For the text-containing cell, return its midpoint in [x, y] coordinate format. 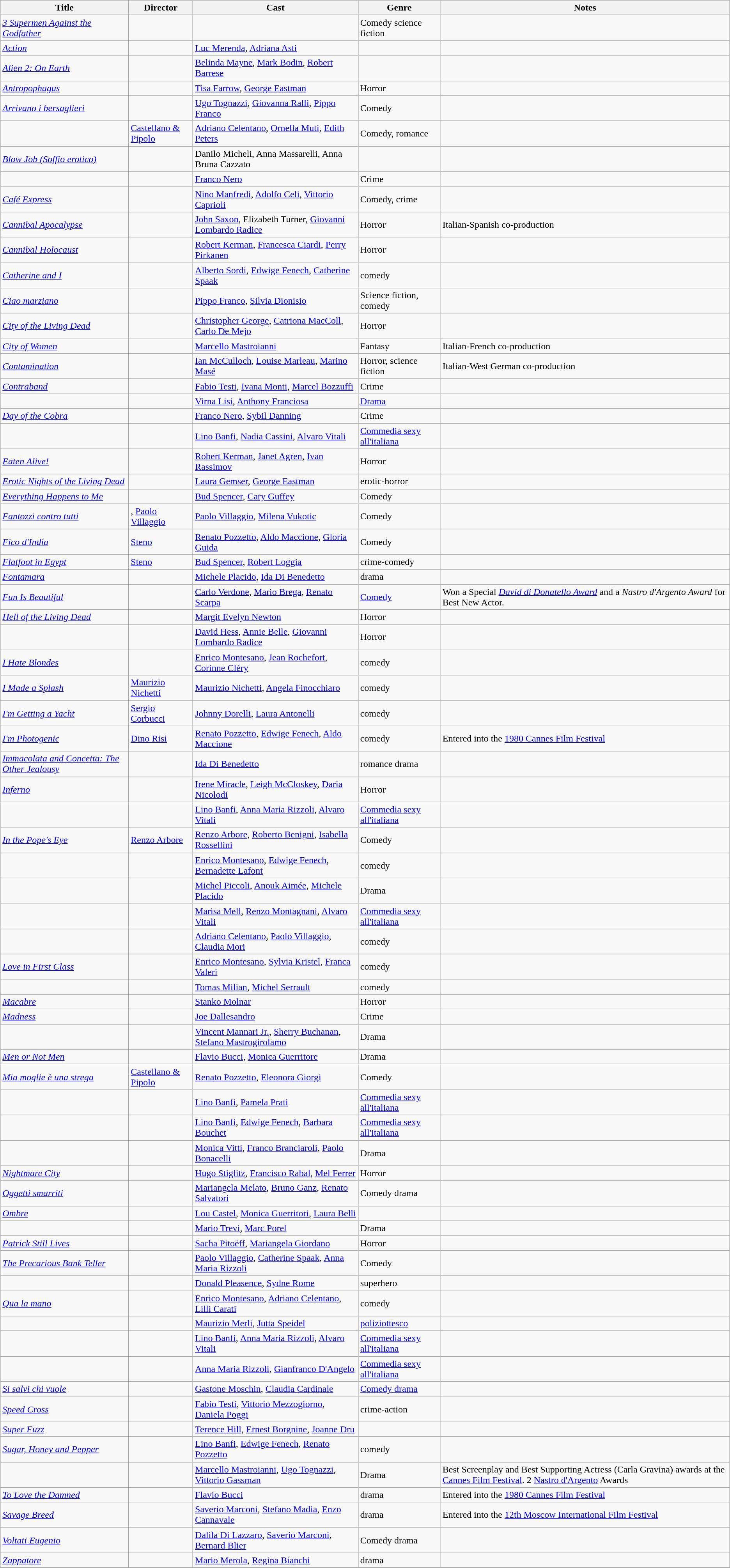
3 Supermen Against the Godfather [65, 28]
Contamination [65, 366]
Marisa Mell, Renzo Montagnani, Alvaro Vitali [276, 916]
Patrick Still Lives [65, 1243]
Hell of the Living Dead [65, 617]
City of Women [65, 346]
I'm Photogenic [65, 738]
Renato Pozzetto, Aldo Maccione, Gloria Guida [276, 542]
I Made a Splash [65, 688]
Margit Evelyn Newton [276, 617]
Mia moglie è una strega [65, 1077]
crime-comedy [399, 562]
Ciao marziano [65, 301]
Carlo Verdone, Mario Brega, Renato Scarpa [276, 596]
Cannibal Holocaust [65, 250]
Bud Spencer, Cary Guffey [276, 496]
Donald Pleasence, Sydne Rome [276, 1283]
Fabio Testi, Vittorio Mezzogiorno, Daniela Poggi [276, 1409]
Hugo Stiglitz, Francisco Rabal, Mel Ferrer [276, 1173]
Mariangela Melato, Bruno Ganz, Renato Salvatori [276, 1193]
Si salvi chi vuole [65, 1389]
Fico d'India [65, 542]
Alberto Sordi, Edwige Fenech, Catherine Spaak [276, 275]
Catherine and I [65, 275]
Fabio Testi, Ivana Monti, Marcel Bozzuffi [276, 386]
Bud Spencer, Robert Loggia [276, 562]
Laura Gemser, George Eastman [276, 481]
Won a Special David di Donatello Award and a Nastro d'Argento Award for Best New Actor. [585, 596]
Franco Nero, Sybil Danning [276, 416]
Lino Banfi, Edwige Fenech, Barbara Bouchet [276, 1127]
Best Screenplay and Best Supporting Actress (Carla Gravina) awards at the Cannes Film Festival. 2 Nastro d'Argento Awards [585, 1474]
Tomas Milian, Michel Serrault [276, 987]
Day of the Cobra [65, 416]
Robert Kerman, Janet Agren, Ivan Rassimov [276, 462]
Enrico Montesano, Adriano Celentano, Lilli Carati [276, 1303]
Maurizio Nichetti, Angela Finocchiaro [276, 688]
Italian-Spanish co-production [585, 225]
Flatfoot in Egypt [65, 562]
Virna Lisi, Anthony Franciosa [276, 401]
In the Pope's Eye [65, 840]
Sergio Corbucci [161, 713]
Ugo Tognazzi, Giovanna Ralli, Pippo Franco [276, 108]
Sacha Pitoëff, Mariangela Giordano [276, 1243]
Nino Manfredi, Adolfo Celi, Vittorio Caprioli [276, 199]
Comedy, romance [399, 133]
Action [65, 48]
Madness [65, 1017]
Michele Placido, Ida Di Benedetto [276, 577]
Sugar, Honey and Pepper [65, 1449]
Contraband [65, 386]
, Paolo Villaggio [161, 516]
crime-action [399, 1409]
superhero [399, 1283]
Comedy science fiction [399, 28]
Tisa Farrow, George Eastman [276, 88]
Christopher George, Catriona MacColl, Carlo De Mejo [276, 326]
Italian-French co-production [585, 346]
Enrico Montesano, Edwige Fenech, Bernadette Lafont [276, 865]
I Hate Blondes [65, 663]
To Love the Damned [65, 1495]
Qua la mano [65, 1303]
Dino Risi [161, 738]
John Saxon, Elizabeth Turner, Giovanni Lombardo Radice [276, 225]
Science fiction, comedy [399, 301]
David Hess, Annie Belle, Giovanni Lombardo Radice [276, 637]
Stanko Molnar [276, 1002]
Ida Di Benedetto [276, 764]
Maurizio Merli, Jutta Speidel [276, 1324]
Genre [399, 8]
Anna Maria Rizzoli, Gianfranco D'Angelo [276, 1369]
Super Fuzz [65, 1429]
Lou Castel, Monica Guerritori, Laura Belli [276, 1213]
Michel Piccoli, Anouk Aimée, Michele Placido [276, 890]
Paolo Villaggio, Catherine Spaak, Anna Maria Rizzoli [276, 1263]
Café Express [65, 199]
Notes [585, 8]
Belinda Mayne, Mark Bodin, Robert Barrese [276, 68]
Ombre [65, 1213]
Title [65, 8]
Irene Miracle, Leigh McCloskey, Daria Nicolodi [276, 789]
Enrico Montesano, Jean Rochefort, Corinne Cléry [276, 663]
Gastone Moschin, Claudia Cardinale [276, 1389]
Mario Merola, Regina Bianchi [276, 1560]
I'm Getting a Yacht [65, 713]
Zappatore [65, 1560]
The Precarious Bank Teller [65, 1263]
Maurizio Nichetti [161, 688]
Everything Happens to Me [65, 496]
Marcello Mastroianni [276, 346]
Ian McCulloch, Louise Marleau, Marino Masé [276, 366]
Entered into the 12th Moscow International Film Festival [585, 1515]
Nightmare City [65, 1173]
Lino Banfi, Pamela Prati [276, 1103]
Love in First Class [65, 967]
Horror, science fiction [399, 366]
Lino Banfi, Edwige Fenech, Renato Pozzetto [276, 1449]
Monica Vitti, Franco Branciaroli, Paolo Bonacelli [276, 1153]
Enrico Montesano, Sylvia Kristel, Franca Valeri [276, 967]
Renato Pozzetto, Edwige Fenech, Aldo Maccione [276, 738]
Fantozzi contro tutti [65, 516]
Fun Is Beautiful [65, 596]
Blow Job (Soffio erotico) [65, 159]
Renato Pozzetto, Eleonora Giorgi [276, 1077]
Savage Breed [65, 1515]
Pippo Franco, Silvia Dionisio [276, 301]
Cast [276, 8]
Fantasy [399, 346]
Cannibal Apocalypse [65, 225]
Mario Trevi, Marc Porel [276, 1228]
Dalila Di Lazzaro, Saverio Marconi, Bernard Blier [276, 1540]
Comedy, crime [399, 199]
Arrivano i bersaglieri [65, 108]
Men or Not Men [65, 1057]
Adriano Celentano, Paolo Villaggio, Claudia Mori [276, 941]
Fontamara [65, 577]
Franco Nero [276, 179]
Flavio Bucci [276, 1495]
Renzo Arbore [161, 840]
Marcello Mastroianni, Ugo Tognazzi, Vittorio Gassman [276, 1474]
Renzo Arbore, Roberto Benigni, Isabella Rossellini [276, 840]
Alien 2: On Earth [65, 68]
poliziottesco [399, 1324]
Macabre [65, 1002]
Luc Merenda, Adriana Asti [276, 48]
City of the Living Dead [65, 326]
Saverio Marconi, Stefano Madia, Enzo Cannavale [276, 1515]
Speed Cross [65, 1409]
Robert Kerman, Francesca Ciardi, Perry Pirkanen [276, 250]
Lino Banfi, Nadia Cassini, Alvaro Vitali [276, 436]
Terence Hill, Ernest Borgnine, Joanne Dru [276, 1429]
erotic-horror [399, 481]
Antropophagus [65, 88]
Vincent Mannari Jr., Sherry Buchanan, Stefano Mastrogirolamo [276, 1037]
Danilo Micheli, Anna Massarelli, Anna Bruna Cazzato [276, 159]
Immacolata and Concetta: The Other Jealousy [65, 764]
Oggetti smarriti [65, 1193]
Johnny Dorelli, Laura Antonelli [276, 713]
Italian-West German co-production [585, 366]
Paolo Villaggio, Milena Vukotic [276, 516]
romance drama [399, 764]
Joe Dallesandro [276, 1017]
Erotic Nights of the Living Dead [65, 481]
Director [161, 8]
Eaten Alive! [65, 462]
Inferno [65, 789]
Voltati Eugenio [65, 1540]
Adriano Celentano, Ornella Muti, Edith Peters [276, 133]
Flavio Bucci, Monica Guerritore [276, 1057]
